From the cell containing the given text, extract its center point as [X, Y] coordinate. 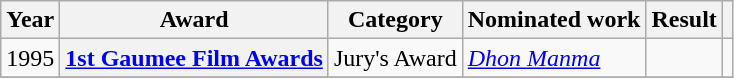
Category [395, 20]
Year [30, 20]
Nominated work [554, 20]
Jury's Award [395, 58]
Dhon Manma [554, 58]
1995 [30, 58]
Award [194, 20]
Result [684, 20]
1st Gaumee Film Awards [194, 58]
